Return the [X, Y] coordinate for the center point of the cell that contains the specified text.  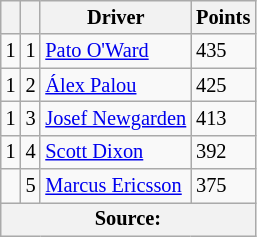
413 [223, 118]
Josef Newgarden [116, 118]
425 [223, 85]
Driver [116, 17]
392 [223, 152]
5 [31, 186]
2 [31, 85]
Scott Dixon [116, 152]
4 [31, 152]
375 [223, 186]
Points [223, 17]
435 [223, 51]
Álex Palou [116, 85]
3 [31, 118]
Pato O'Ward [116, 51]
Source: [128, 219]
Marcus Ericsson [116, 186]
